Identify which cell holds the provided text, then report its (X, Y) central coordinate. 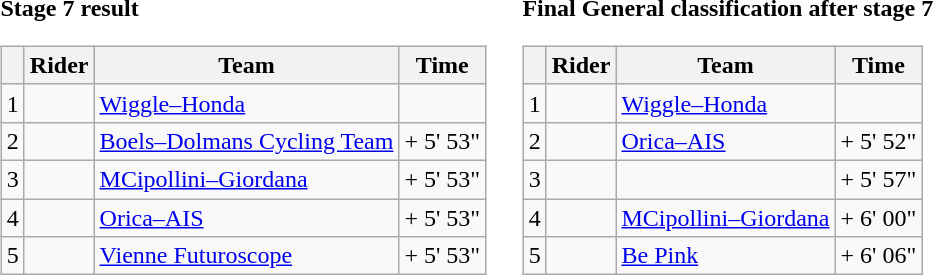
+ 5' 52" (878, 141)
Boels–Dolmans Cycling Team (246, 141)
Be Pink (726, 256)
+ 6' 00" (878, 217)
+ 5' 57" (878, 179)
Vienne Futuroscope (246, 256)
+ 6' 06" (878, 256)
